Detect which cell encompasses the target text, then output its [x, y] center coordinate. 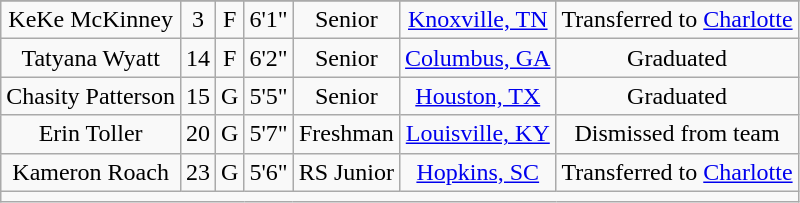
Kameron Roach [91, 172]
Houston, TX [478, 96]
23 [198, 172]
Freshman [346, 134]
Hopkins, SC [478, 172]
RS Junior [346, 172]
5'5" [268, 96]
Louisville, KY [478, 134]
5'7" [268, 134]
Erin Toller [91, 134]
Dismissed from team [677, 134]
KeKe McKinney [91, 20]
5'6" [268, 172]
Knoxville, TN [478, 20]
6'1" [268, 20]
20 [198, 134]
Tatyana Wyatt [91, 58]
3 [198, 20]
Columbus, GA [478, 58]
14 [198, 58]
Chasity Patterson [91, 96]
6'2" [268, 58]
15 [198, 96]
